Provide the [X, Y] coordinate of the cell's center where the given text is located.  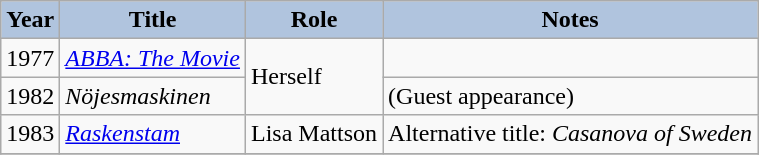
Notes [570, 20]
Alternative title: Casanova of Sweden [570, 134]
ABBA: The Movie [153, 58]
Raskenstam [153, 134]
1982 [30, 96]
1983 [30, 134]
Role [314, 20]
(Guest appearance) [570, 96]
Lisa Mattson [314, 134]
1977 [30, 58]
Title [153, 20]
Herself [314, 77]
Year [30, 20]
Nöjesmaskinen [153, 96]
